Scan for the cell matching the given text and deliver its [x, y] coordinate at center. 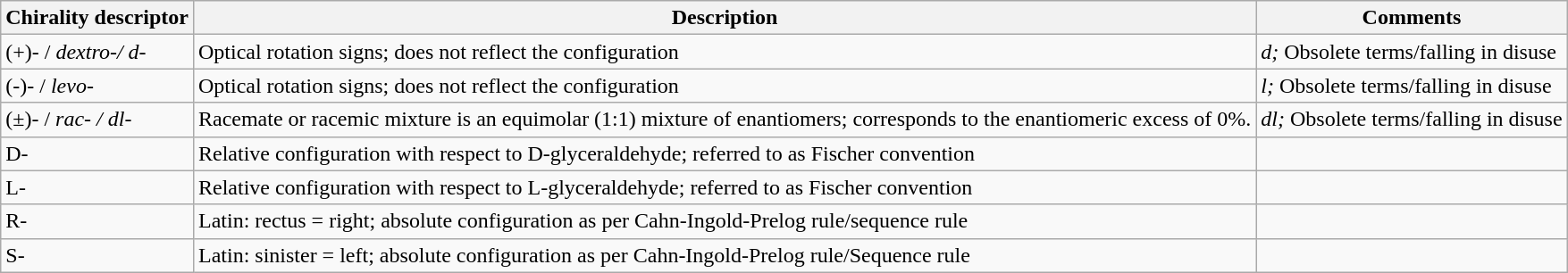
l; Obsolete terms/falling in disuse [1412, 86]
Relative configuration with respect to L-glyceraldehyde; referred to as Fischer convention [724, 187]
dl; Obsolete terms/falling in disuse [1412, 120]
(+)- / dextro-/ d- [97, 52]
Description [724, 18]
Comments [1412, 18]
(±)- / rac- / dl- [97, 120]
Relative configuration with respect to D-glyceraldehyde; referred to as Fischer convention [724, 153]
D- [97, 153]
R- [97, 221]
Chirality descriptor [97, 18]
(-)- / levo- [97, 86]
Racemate or racemic mixture is an equimolar (1:1) mixture of enantiomers; corresponds to the enantiomeric excess of 0%. [724, 120]
L- [97, 187]
d; Obsolete terms/falling in disuse [1412, 52]
Latin: sinister = left; absolute configuration as per Cahn-Ingold-Prelog rule/Sequence rule [724, 255]
Latin: rectus = right; absolute configuration as per Cahn-Ingold-Prelog rule/sequence rule [724, 221]
S- [97, 255]
